Identify which cell holds the provided text, then report its [x, y] central coordinate. 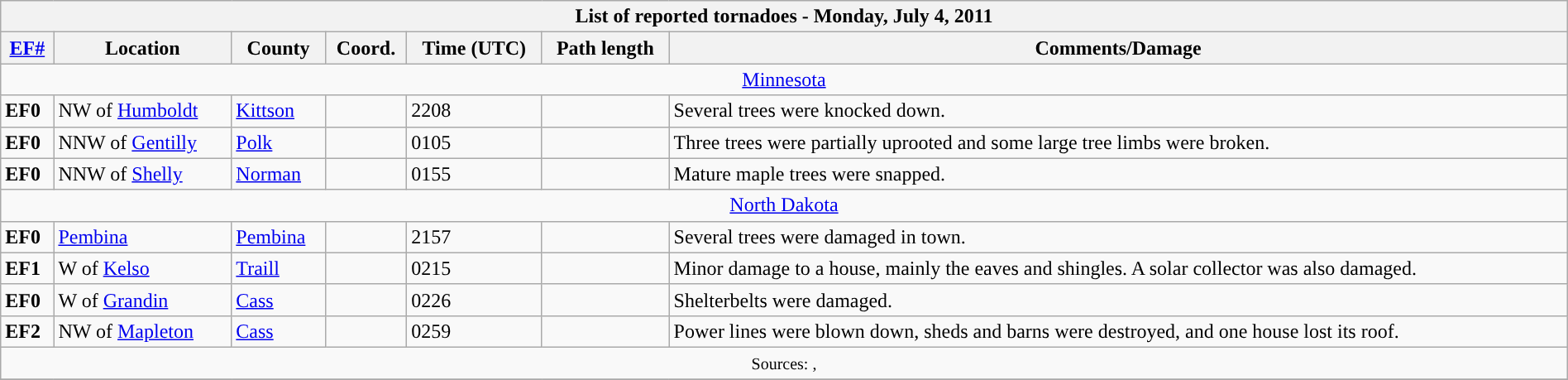
Power lines were blown down, sheds and barns were destroyed, and one house lost its roof. [1118, 331]
2208 [475, 111]
Traill [279, 268]
Time (UTC) [475, 48]
Comments/Damage [1118, 48]
EF# [27, 48]
Minnesota [784, 79]
Path length [605, 48]
EF1 [27, 268]
Minor damage to a house, mainly the eaves and shingles. A solar collector was also damaged. [1118, 268]
Several trees were damaged in town. [1118, 237]
EF2 [27, 331]
Norman [279, 174]
Sources: , [784, 363]
Polk [279, 142]
NW of Humboldt [142, 111]
0215 [475, 268]
Coord. [366, 48]
0226 [475, 300]
Mature maple trees were snapped. [1118, 174]
Several trees were knocked down. [1118, 111]
2157 [475, 237]
W of Grandin [142, 300]
NNW of Shelly [142, 174]
Kittson [279, 111]
0259 [475, 331]
NNW of Gentilly [142, 142]
North Dakota [784, 205]
Shelterbelts were damaged. [1118, 300]
Location [142, 48]
0105 [475, 142]
W of Kelso [142, 268]
NW of Mapleton [142, 331]
0155 [475, 174]
Three trees were partially uprooted and some large tree limbs were broken. [1118, 142]
County [279, 48]
List of reported tornadoes - Monday, July 4, 2011 [784, 17]
